Pinpoint the cell where the given text exists, returning its (X, Y) midpoint coordinate. 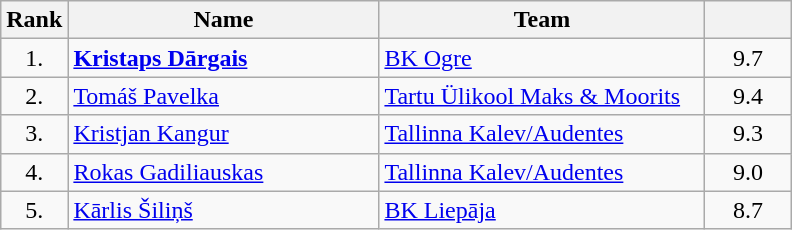
2. (34, 96)
Tomáš Pavelka (224, 96)
4. (34, 172)
9.4 (748, 96)
3. (34, 134)
Kārlis Šiliņš (224, 210)
BK Ogre (542, 58)
Rank (34, 20)
Tartu Ülikool Maks & Moorits (542, 96)
1. (34, 58)
Kristjan Kangur (224, 134)
9.3 (748, 134)
Team (542, 20)
Kristaps Dārgais (224, 58)
9.7 (748, 58)
8.7 (748, 210)
Name (224, 20)
5. (34, 210)
9.0 (748, 172)
Rokas Gadiliauskas (224, 172)
BK Liepāja (542, 210)
